Scan for the cell matching the given text and deliver its [X, Y] coordinate at center. 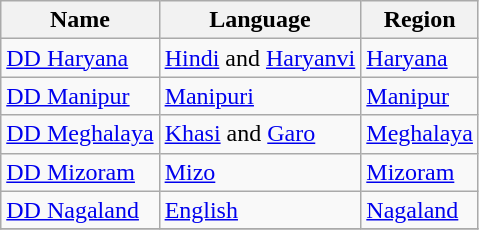
Nagaland [420, 210]
Mizoram [420, 172]
Haryana [420, 58]
Mizo [260, 172]
Language [260, 20]
Manipur [420, 96]
DD Haryana [80, 58]
DD Manipur [80, 96]
DD Mizoram [80, 172]
English [260, 210]
Manipuri [260, 96]
Region [420, 20]
DD Meghalaya [80, 134]
Khasi and Garo [260, 134]
Name [80, 20]
Hindi and Haryanvi [260, 58]
DD Nagaland [80, 210]
Meghalaya [420, 134]
